Detect which cell encompasses the target text, then output its (X, Y) center coordinate. 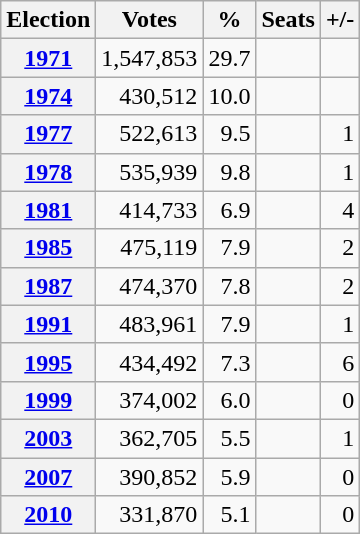
1985 (48, 248)
430,512 (150, 96)
535,939 (150, 172)
1,547,853 (150, 58)
7.8 (230, 286)
1978 (48, 172)
1974 (48, 96)
1977 (48, 134)
2010 (48, 515)
+/- (340, 20)
1995 (48, 362)
1971 (48, 58)
1981 (48, 210)
4 (340, 210)
390,852 (150, 477)
414,733 (150, 210)
29.7 (230, 58)
Seats (288, 20)
6.0 (230, 400)
483,961 (150, 324)
9.5 (230, 134)
5.1 (230, 515)
331,870 (150, 515)
10.0 (230, 96)
5.9 (230, 477)
6 (340, 362)
9.8 (230, 172)
474,370 (150, 286)
1999 (48, 400)
Election (48, 20)
1987 (48, 286)
374,002 (150, 400)
434,492 (150, 362)
1991 (48, 324)
2007 (48, 477)
6.9 (230, 210)
5.5 (230, 438)
% (230, 20)
2003 (48, 438)
Votes (150, 20)
7.3 (230, 362)
362,705 (150, 438)
522,613 (150, 134)
475,119 (150, 248)
